Return (X, Y) of the center of cell containing provided text 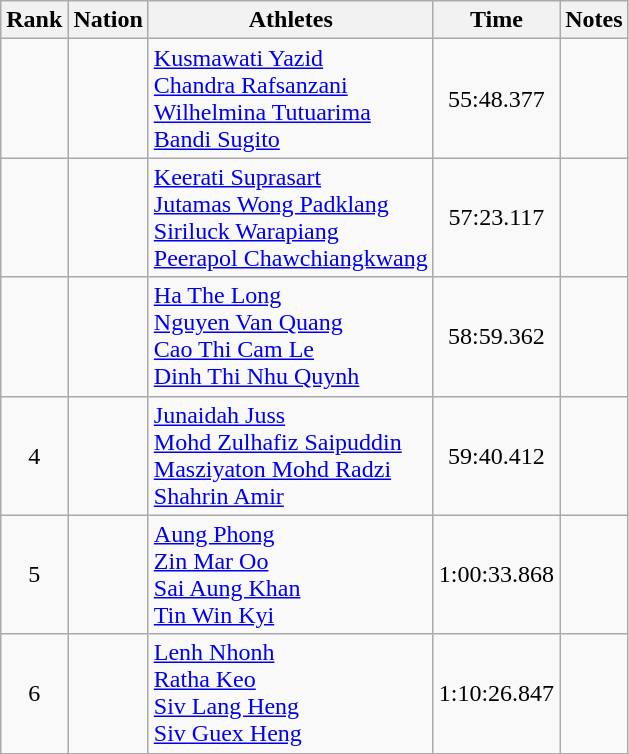
6 (34, 694)
Nation (108, 20)
1:10:26.847 (496, 694)
Keerati Suprasart Jutamas Wong Padklang Siriluck Warapiang Peerapol Chawchiangkwang (290, 218)
Junaidah Juss Mohd Zulhafiz Saipuddin Masziyaton Mohd Radzi Shahrin Amir (290, 456)
Time (496, 20)
5 (34, 574)
Lenh Nhonh Ratha Keo Siv Lang Heng Siv Guex Heng (290, 694)
Notes (594, 20)
Ha The Long Nguyen Van Quang Cao Thi Cam Le Dinh Thi Nhu Quynh (290, 336)
57:23.117 (496, 218)
58:59.362 (496, 336)
4 (34, 456)
1:00:33.868 (496, 574)
Kusmawati Yazid Chandra Rafsanzani Wilhelmina Tutuarima Bandi Sugito (290, 98)
59:40.412 (496, 456)
55:48.377 (496, 98)
Rank (34, 20)
Athletes (290, 20)
Aung Phong Zin Mar Oo Sai Aung Khan Tin Win Kyi (290, 574)
